Pinpoint the cell where the given text exists, returning its (X, Y) midpoint coordinate. 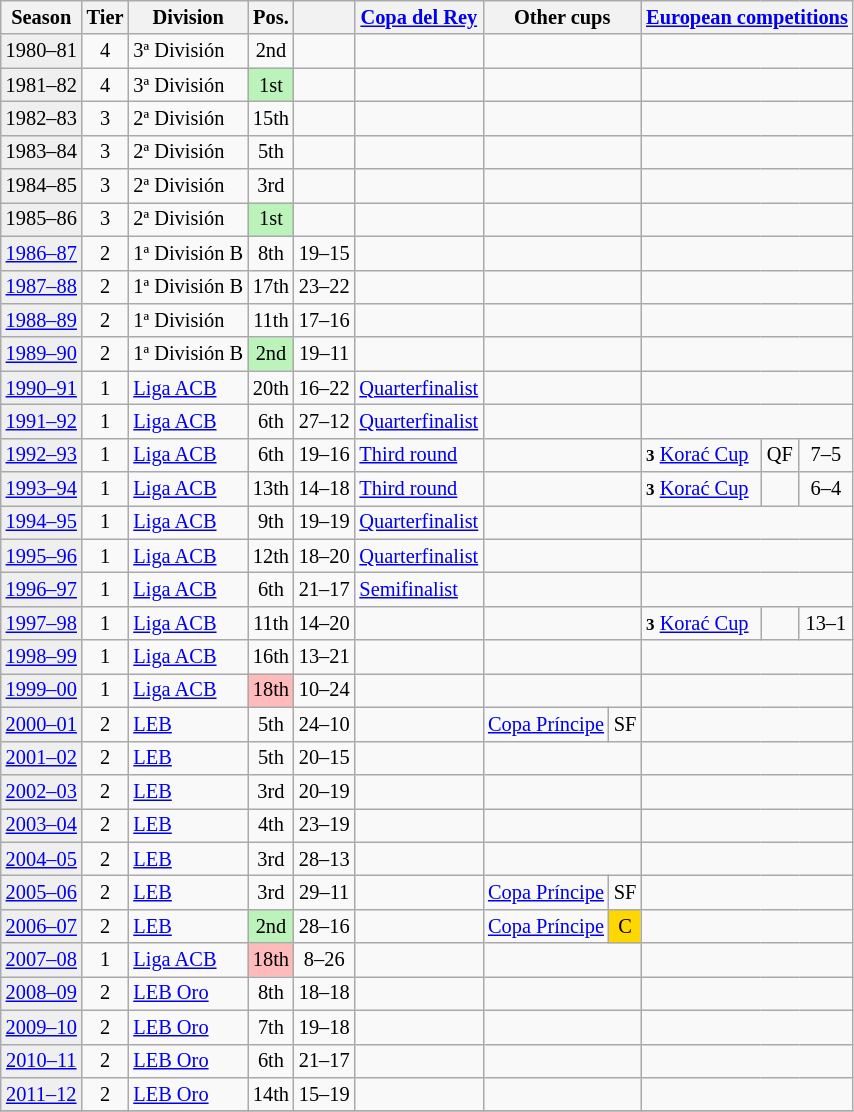
14th (271, 1094)
16th (271, 657)
4th (271, 825)
2005–06 (42, 892)
1998–99 (42, 657)
17th (271, 287)
2010–11 (42, 1061)
15th (271, 118)
17–16 (324, 320)
1987–88 (42, 287)
28–13 (324, 859)
European competitions (747, 17)
24–10 (324, 724)
1997–98 (42, 623)
2003–04 (42, 825)
19–11 (324, 354)
23–22 (324, 287)
Season (42, 17)
1988–89 (42, 320)
1986–87 (42, 253)
19–19 (324, 522)
27–12 (324, 421)
2000–01 (42, 724)
19–16 (324, 455)
18–20 (324, 556)
8–26 (324, 960)
1990–91 (42, 388)
1984–85 (42, 186)
2006–07 (42, 926)
13th (271, 489)
7th (271, 1027)
1996–97 (42, 589)
2011–12 (42, 1094)
1989–90 (42, 354)
1981–82 (42, 85)
2002–03 (42, 791)
1982–83 (42, 118)
9th (271, 522)
Division (188, 17)
20–15 (324, 758)
20–19 (324, 791)
14–18 (324, 489)
1983–84 (42, 152)
16–22 (324, 388)
Pos. (271, 17)
19–15 (324, 253)
2008–09 (42, 993)
1992–93 (42, 455)
19–18 (324, 1027)
6–4 (826, 489)
QF (780, 455)
Other cups (562, 17)
1991–92 (42, 421)
1980–81 (42, 51)
1985–86 (42, 219)
15–19 (324, 1094)
C (625, 926)
7–5 (826, 455)
20th (271, 388)
1995–96 (42, 556)
Copa del Rey (420, 17)
12th (271, 556)
1999–00 (42, 690)
13–1 (826, 623)
1993–94 (42, 489)
14–20 (324, 623)
2001–02 (42, 758)
2007–08 (42, 960)
23–19 (324, 825)
29–11 (324, 892)
1994–95 (42, 522)
2009–10 (42, 1027)
2004–05 (42, 859)
Semifinalist (420, 589)
18–18 (324, 993)
Tier (106, 17)
13–21 (324, 657)
10–24 (324, 690)
1ª División (188, 320)
28–16 (324, 926)
